Return [x, y] of the center of cell containing provided text 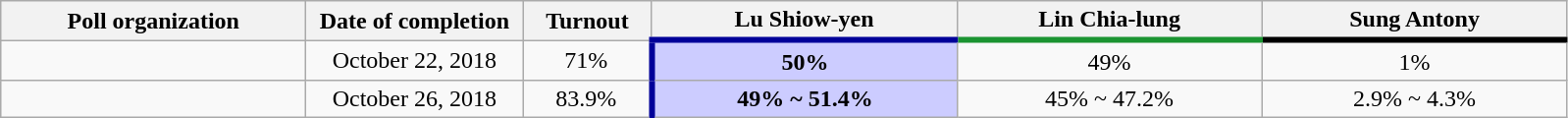
2.9% ~ 4.3% [1415, 98]
Poll organization [153, 21]
49% ~ 51.4% [805, 98]
October 22, 2018 [414, 60]
45% ~ 47.2% [1109, 98]
Turnout [587, 21]
Lin Chia-lung [1109, 21]
Lu Shiow-yen [805, 21]
71% [587, 60]
1% [1415, 60]
50% [805, 60]
49% [1109, 60]
Sung Antony [1415, 21]
83.9% [587, 98]
October 26, 2018 [414, 98]
Date of completion [414, 21]
